Find where the given text appears and provide that cell's center as (X, Y) coordinate. 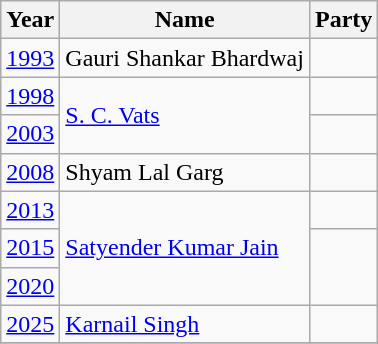
Shyam Lal Garg (185, 172)
Party (343, 20)
S. C. Vats (185, 115)
2008 (30, 172)
Name (185, 20)
2013 (30, 210)
2025 (30, 324)
1998 (30, 96)
2003 (30, 134)
1993 (30, 58)
Gauri Shankar Bhardwaj (185, 58)
Karnail Singh (185, 324)
Satyender Kumar Jain (185, 248)
2020 (30, 286)
2015 (30, 248)
Year (30, 20)
